Pinpoint the cell where the given text exists, returning its (X, Y) midpoint coordinate. 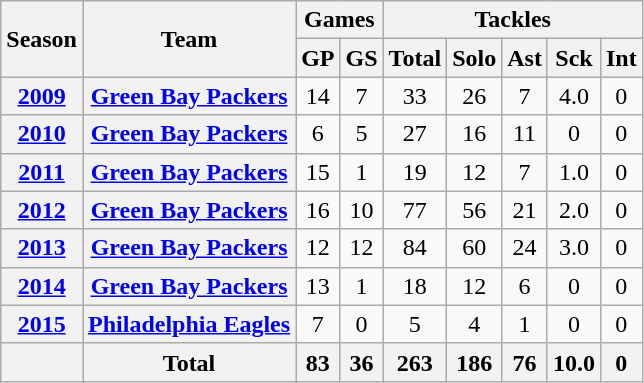
Philadelphia Eagles (188, 324)
Ast (525, 58)
15 (318, 172)
2015 (42, 324)
Season (42, 39)
10 (362, 210)
60 (474, 248)
Tackles (512, 20)
10.0 (574, 362)
18 (415, 286)
11 (525, 134)
Sck (574, 58)
27 (415, 134)
33 (415, 96)
83 (318, 362)
GS (362, 58)
21 (525, 210)
186 (474, 362)
84 (415, 248)
2010 (42, 134)
26 (474, 96)
2014 (42, 286)
19 (415, 172)
263 (415, 362)
3.0 (574, 248)
1.0 (574, 172)
4 (474, 324)
36 (362, 362)
2009 (42, 96)
24 (525, 248)
Games (340, 20)
2.0 (574, 210)
Solo (474, 58)
Int (621, 58)
Team (188, 39)
77 (415, 210)
2013 (42, 248)
13 (318, 286)
56 (474, 210)
76 (525, 362)
2012 (42, 210)
GP (318, 58)
14 (318, 96)
2011 (42, 172)
4.0 (574, 96)
